Return the [x, y] coordinate for the center point of the cell that contains the specified text.  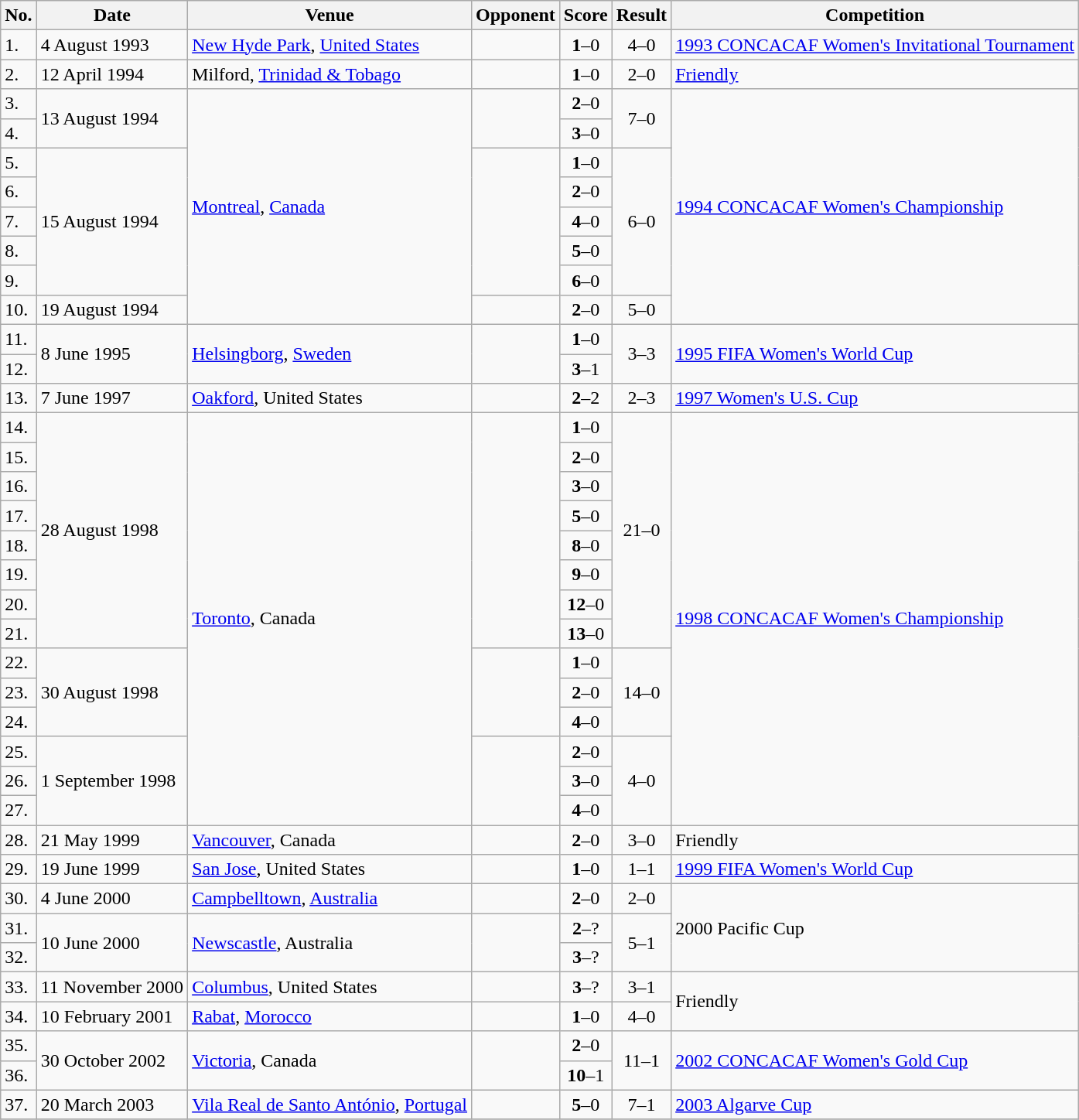
21–0 [641, 531]
3–3 [641, 353]
Newscastle, Australia [330, 943]
1997 Women's U.S. Cup [876, 398]
12 April 1994 [111, 74]
11. [19, 339]
1–1 [641, 869]
10 June 2000 [111, 943]
8–0 [586, 545]
Victoria, Canada [330, 1060]
14–0 [641, 692]
37. [19, 1105]
18. [19, 545]
New Hyde Park, United States [330, 45]
2–2 [586, 398]
21. [19, 633]
Helsingborg, Sweden [330, 353]
Campbelltown, Australia [330, 899]
7. [19, 221]
San Jose, United States [330, 869]
Score [586, 15]
14. [19, 428]
32. [19, 958]
19 August 1994 [111, 309]
1998 CONCACAF Women's Championship [876, 619]
36. [19, 1075]
1993 CONCACAF Women's Invitational Tournament [876, 45]
20 March 2003 [111, 1105]
28 August 1998 [111, 531]
Montreal, Canada [330, 207]
7–0 [641, 118]
Oakford, United States [330, 398]
2–? [586, 928]
9–0 [586, 575]
Opponent [516, 15]
Columbus, United States [330, 987]
6. [19, 192]
28. [19, 839]
13–0 [586, 633]
5–1 [641, 943]
Vancouver, Canada [330, 839]
13. [19, 398]
9. [19, 280]
10 February 2001 [111, 1016]
12–0 [586, 604]
5. [19, 162]
Date [111, 15]
Result [641, 15]
3. [19, 104]
Rabat, Morocco [330, 1016]
1994 CONCACAF Women's Championship [876, 207]
23. [19, 692]
Milford, Trinidad & Tobago [330, 74]
31. [19, 928]
17. [19, 516]
2–3 [641, 398]
27. [19, 810]
4. [19, 133]
8. [19, 251]
24. [19, 722]
16. [19, 487]
26. [19, 780]
19 June 1999 [111, 869]
7 June 1997 [111, 398]
29. [19, 869]
Vila Real de Santo António, Portugal [330, 1105]
Venue [330, 15]
2002 CONCACAF Women's Gold Cup [876, 1060]
12. [19, 369]
1 September 1998 [111, 780]
Toronto, Canada [330, 619]
30. [19, 899]
22. [19, 663]
30 August 1998 [111, 692]
11–1 [641, 1060]
8 June 1995 [111, 353]
No. [19, 15]
Competition [876, 15]
15. [19, 457]
4 August 1993 [111, 45]
1995 FIFA Women's World Cup [876, 353]
20. [19, 604]
19. [19, 575]
2000 Pacific Cup [876, 928]
1999 FIFA Women's World Cup [876, 869]
30 October 2002 [111, 1060]
4 June 2000 [111, 899]
15 August 1994 [111, 221]
34. [19, 1016]
2003 Algarve Cup [876, 1105]
10–1 [586, 1075]
1. [19, 45]
13 August 1994 [111, 118]
2. [19, 74]
35. [19, 1046]
33. [19, 987]
7–1 [641, 1105]
25. [19, 751]
11 November 2000 [111, 987]
21 May 1999 [111, 839]
10. [19, 309]
